Search for the cell housing the specified text and yield its [X, Y] center coordinate. 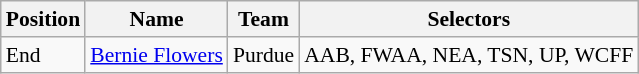
Name [156, 19]
AAB, FWAA, NEA, TSN, UP, WCFF [468, 55]
Team [264, 19]
Position [43, 19]
End [43, 55]
Bernie Flowers [156, 55]
Purdue [264, 55]
Selectors [468, 19]
